Pinpoint the cell where the given text exists, returning its [X, Y] midpoint coordinate. 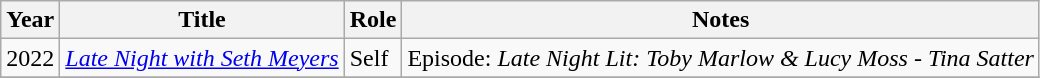
Notes [721, 20]
Episode: Late Night Lit: Toby Marlow & Lucy Moss - Tina Satter [721, 58]
Late Night with Seth Meyers [202, 58]
Year [30, 20]
Role [373, 20]
2022 [30, 58]
Title [202, 20]
Self [373, 58]
